Extract the (x, y) coordinate from the center of the cell holding the provided text.  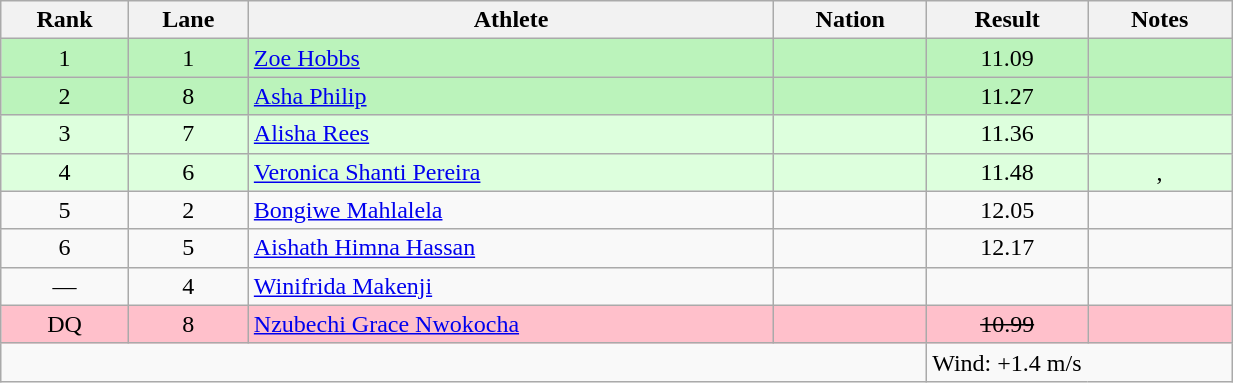
Athlete (510, 20)
3 (65, 134)
Aishath Himna Hassan (510, 248)
12.17 (1008, 248)
11.27 (1008, 96)
7 (188, 134)
Winifrida Makenji (510, 286)
Notes (1160, 20)
11.48 (1008, 172)
Bongiwe Mahlalela (510, 210)
DQ (65, 324)
Wind: +1.4 m/s (1080, 362)
Asha Philip (510, 96)
Nzubechi Grace Nwokocha (510, 324)
Nation (850, 20)
11.09 (1008, 58)
, (1160, 172)
Lane (188, 20)
Rank (65, 20)
― (65, 286)
11.36 (1008, 134)
Result (1008, 20)
Alisha Rees (510, 134)
Veronica Shanti Pereira (510, 172)
Zoe Hobbs (510, 58)
10.99 (1008, 324)
12.05 (1008, 210)
